Provide the (x, y) coordinate of the cell's center where the given text is located.  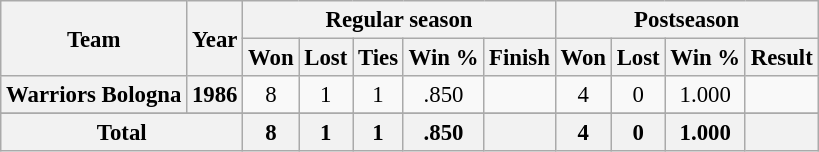
Ties (378, 58)
Warriors Bologna (94, 95)
Finish (520, 58)
Team (94, 38)
Regular season (399, 20)
1986 (215, 95)
Year (215, 38)
Total (122, 133)
Postseason (686, 20)
Result (782, 58)
